Identify which cell holds the provided text, then report its (X, Y) central coordinate. 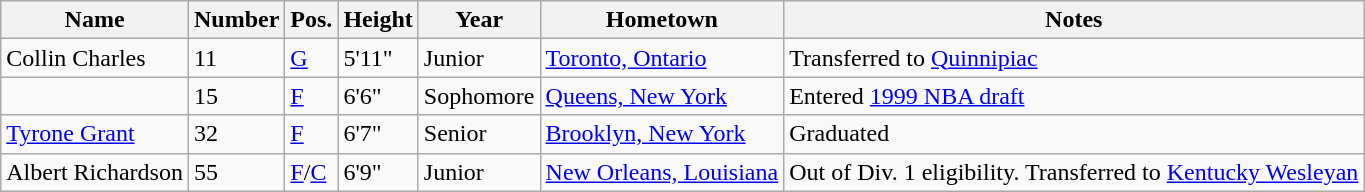
G (312, 58)
Brooklyn, New York (662, 134)
Albert Richardson (95, 172)
Height (378, 20)
Pos. (312, 20)
Year (479, 20)
Out of Div. 1 eligibility. Transferred to Kentucky Wesleyan (1074, 172)
5'11" (378, 58)
F/C (312, 172)
Graduated (1074, 134)
Tyrone Grant (95, 134)
55 (236, 172)
Notes (1074, 20)
Number (236, 20)
11 (236, 58)
New Orleans, Louisiana (662, 172)
Senior (479, 134)
6'7" (378, 134)
6'9" (378, 172)
Sophomore (479, 96)
32 (236, 134)
Entered 1999 NBA draft (1074, 96)
15 (236, 96)
Toronto, Ontario (662, 58)
Name (95, 20)
Queens, New York (662, 96)
Transferred to Quinnipiac (1074, 58)
Collin Charles (95, 58)
Hometown (662, 20)
6'6" (378, 96)
